Pinpoint the cell where the given text exists, returning its (X, Y) midpoint coordinate. 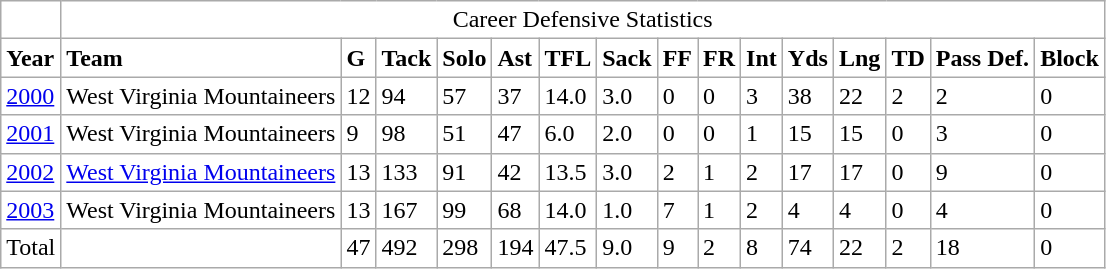
TFL (568, 58)
Int (762, 58)
492 (406, 248)
91 (464, 172)
Lng (859, 58)
133 (406, 172)
12 (358, 96)
Pass Def. (982, 58)
2.0 (627, 134)
Tack (406, 58)
6.0 (568, 134)
Block (1070, 58)
57 (464, 96)
Ast (516, 58)
47.5 (568, 248)
Solo (464, 58)
94 (406, 96)
167 (406, 210)
2001 (31, 134)
Sack (627, 58)
8 (762, 248)
99 (464, 210)
194 (516, 248)
TD (908, 58)
42 (516, 172)
37 (516, 96)
Total (31, 248)
2000 (31, 96)
298 (464, 248)
38 (808, 96)
2002 (31, 172)
2003 (31, 210)
18 (982, 248)
Yds (808, 58)
98 (406, 134)
Career Defensive Statistics (583, 20)
Year (31, 58)
FF (677, 58)
G (358, 58)
9.0 (627, 248)
13.5 (568, 172)
Team (201, 58)
51 (464, 134)
1.0 (627, 210)
7 (677, 210)
68 (516, 210)
74 (808, 248)
FR (720, 58)
